Search for the cell housing the specified text and yield its [X, Y] center coordinate. 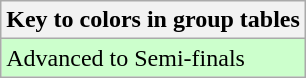
Key to colors in group tables [154, 20]
Advanced to Semi-finals [154, 58]
